Search for the cell housing the specified text and yield its [X, Y] center coordinate. 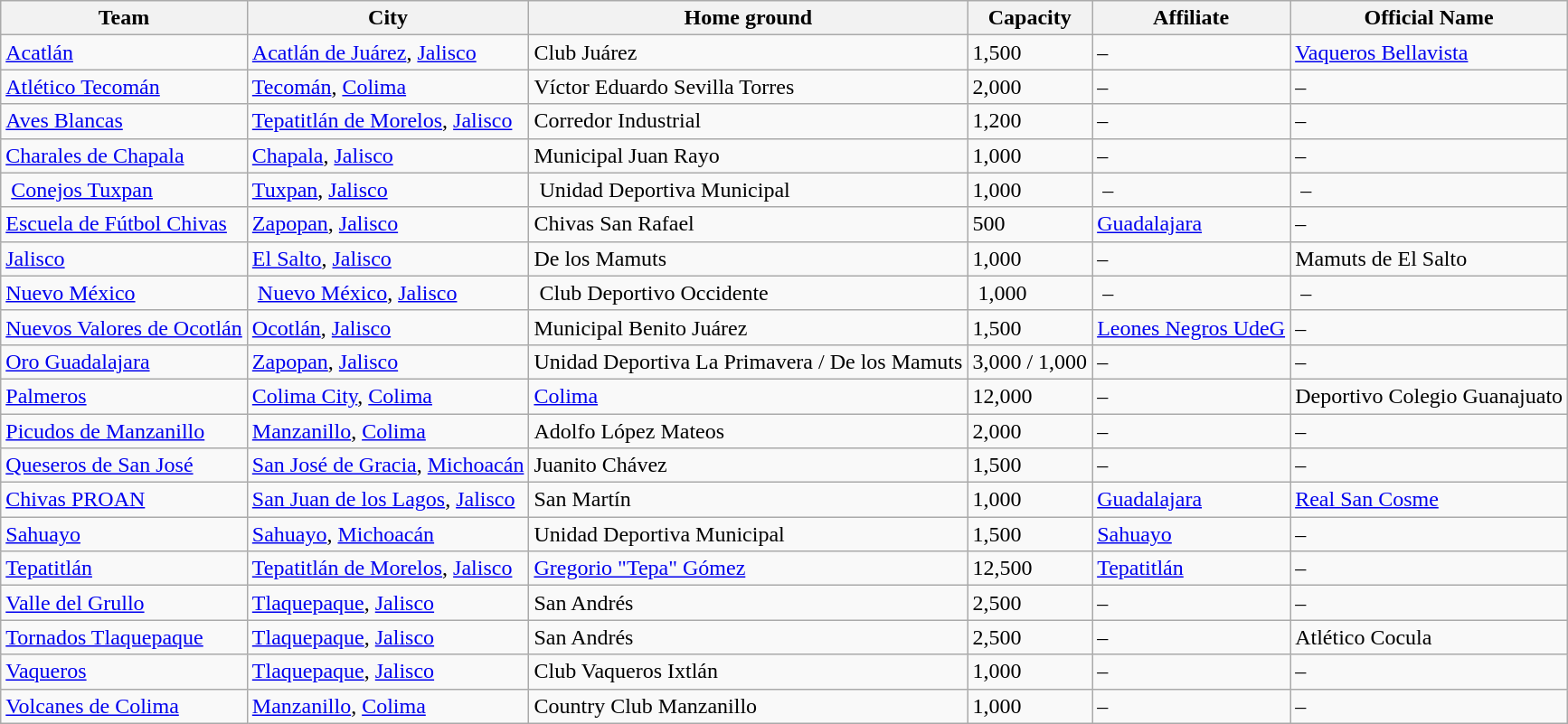
Aves Blancas [125, 121]
Municipal Benito Juárez [749, 327]
San Juan de los Lagos, Jalisco [388, 500]
Official Name [1429, 18]
Chapala, Jalisco [388, 155]
Jalisco [125, 259]
Queseros de San José [125, 465]
Deportivo Colegio Guanajuato [1429, 396]
Nuevo México [125, 293]
Tecomán, Colima [388, 87]
Club Deportivo Occidente [749, 293]
Tornados Tlaquepaque [125, 637]
Nuevos Valores de Ocotlán [125, 327]
Oro Guadalajara [125, 362]
Acatlán de Juárez, Jalisco [388, 52]
12,000 [1030, 396]
Charales de Chapala [125, 155]
Colima [749, 396]
Palmeros [125, 396]
Víctor Eduardo Sevilla Torres [749, 87]
Leones Negros UdeG [1192, 327]
Vaqueros Bellavista [1429, 52]
San José de Gracia, Michoacán [388, 465]
Adolfo López Mateos [749, 431]
Municipal Juan Rayo [749, 155]
Sahuayo, Michoacán [388, 534]
Atlético Cocula [1429, 637]
Nuevo México, Jalisco [388, 293]
Chivas San Rafael [749, 224]
Affiliate [1192, 18]
12,500 [1030, 569]
500 [1030, 224]
Colima City, Colima [388, 396]
Vaqueros [125, 672]
Tuxpan, Jalisco [388, 190]
Club Juárez [749, 52]
Atlético Tecomán [125, 87]
Gregorio "Tepa" Gómez [749, 569]
Capacity [1030, 18]
Valle del Grullo [125, 603]
Acatlán [125, 52]
Country Club Manzanillo [749, 706]
City [388, 18]
Picudos de Manzanillo [125, 431]
Conejos Tuxpan [125, 190]
Corredor Industrial [749, 121]
Escuela de Fútbol Chivas [125, 224]
3,000 / 1,000 [1030, 362]
Club Vaqueros Ixtlán [749, 672]
Unidad Deportiva La Primavera / De los Mamuts [749, 362]
Real San Cosme [1429, 500]
Home ground [749, 18]
De los Mamuts [749, 259]
Mamuts de El Salto [1429, 259]
Team [125, 18]
1,200 [1030, 121]
Volcanes de Colima [125, 706]
San Martín [749, 500]
El Salto, Jalisco [388, 259]
Juanito Chávez [749, 465]
Ocotlán, Jalisco [388, 327]
Chivas PROAN [125, 500]
